Identify which cell holds the provided text, then report its [x, y] central coordinate. 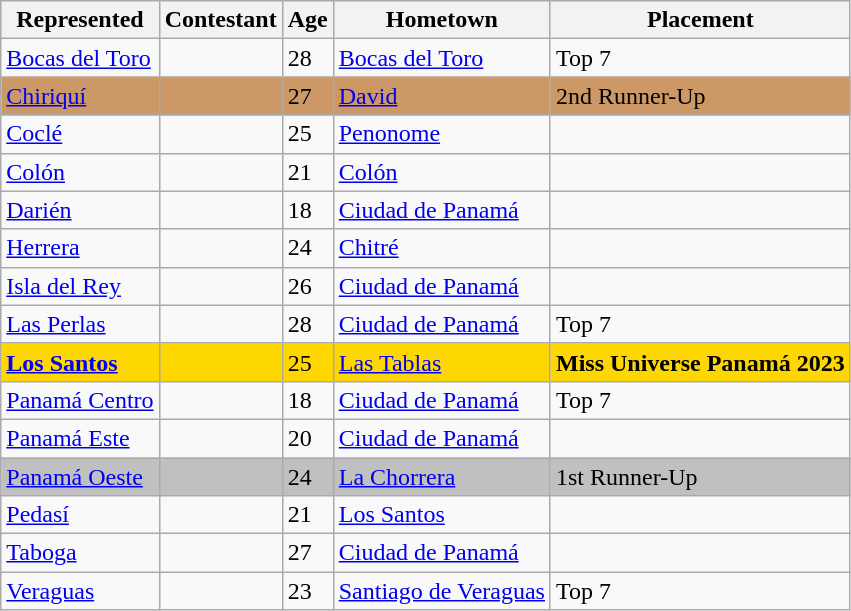
26 [308, 286]
Miss Universe Panamá 2023 [700, 362]
20 [308, 438]
Isla del Rey [80, 286]
David [442, 96]
La Chorrera [442, 477]
Herrera [80, 248]
Hometown [442, 20]
Represented [80, 20]
Veraguas [80, 591]
Chitré [442, 248]
Panamá Oeste [80, 477]
Panamá Centro [80, 400]
Placement [700, 20]
Age [308, 20]
Las Tablas [442, 362]
Santiago de Veraguas [442, 591]
1st Runner-Up [700, 477]
23 [308, 591]
Chiriquí [80, 96]
Pedasí [80, 515]
Penonome [442, 134]
Taboga [80, 553]
Coclé [80, 134]
2nd Runner-Up [700, 96]
Las Perlas [80, 324]
Contestant [220, 20]
Darién [80, 210]
Panamá Este [80, 438]
